Determine the (x, y) coordinate at the center of the cell enclosing the given text.  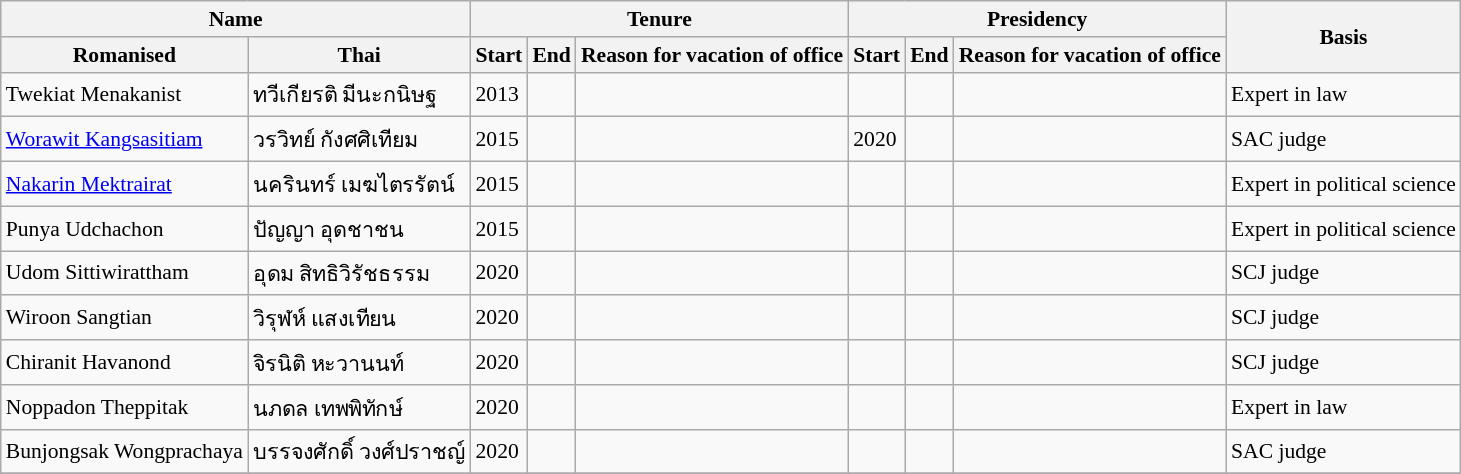
Thai (360, 55)
Udom Sittiwirattham (124, 274)
2013 (498, 94)
นครินทร์ เมฆไตรรัตน์ (360, 184)
Twekiat Menakanist (124, 94)
ปัญญา อุดชาชน (360, 228)
Name (236, 19)
Romanised (124, 55)
Punya Udchachon (124, 228)
ทวีเกียรติ มีนะกนิษฐ (360, 94)
วิรุฬห์ แสงเทียน (360, 318)
Basis (1344, 36)
อุดม สิทธิวิรัชธรรม (360, 274)
นภดล เทพพิทักษ์ (360, 408)
Bunjongsak Wongprachaya (124, 452)
จิรนิติ หะวานนท์ (360, 362)
Noppadon Theppitak (124, 408)
Presidency (1037, 19)
Worawit Kangsasitiam (124, 140)
Chiranit Havanond (124, 362)
Nakarin Mektrairat (124, 184)
บรรจงศักดิ์ วงศ์ปราชญ์ (360, 452)
วรวิทย์ กังศศิเทียม (360, 140)
Tenure (659, 19)
Wiroon Sangtian (124, 318)
